From the cell containing the given text, extract its center point as [X, Y] coordinate. 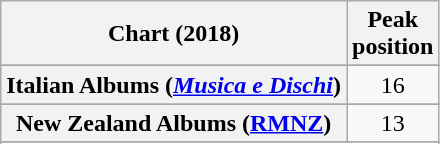
16 [393, 85]
13 [393, 123]
Italian Albums (Musica e Dischi) [174, 85]
Chart (2018) [174, 34]
New Zealand Albums (RMNZ) [174, 123]
Peakposition [393, 34]
